For the text-containing cell, return its midpoint in (X, Y) coordinate format. 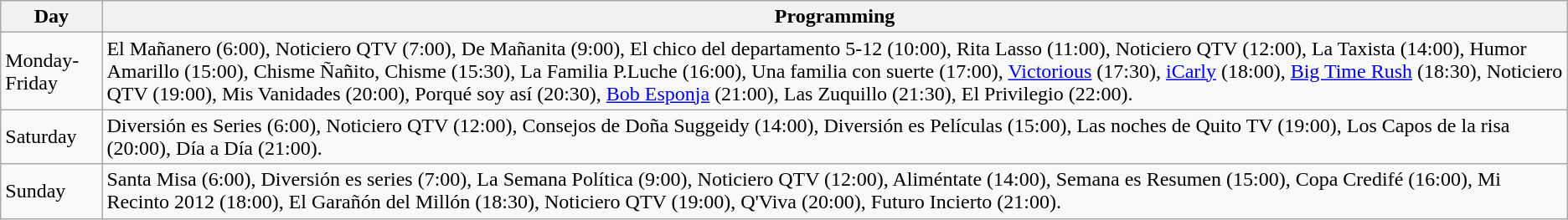
Saturday (52, 137)
Monday-Friday (52, 71)
Programming (834, 17)
Sunday (52, 191)
Day (52, 17)
